Determine the [x, y] coordinate at the center of the cell enclosing the given text.  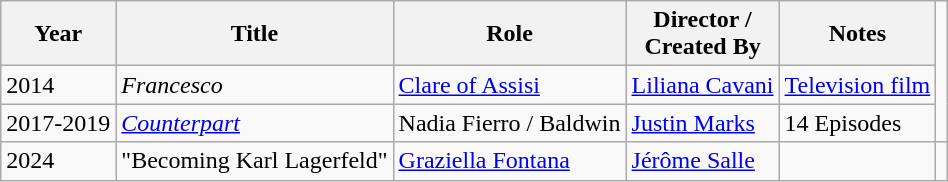
Graziella Fontana [510, 161]
Director /Created By [702, 34]
Role [510, 34]
Television film [858, 85]
2017-2019 [58, 123]
2014 [58, 85]
Counterpart [254, 123]
Nadia Fierro / Baldwin [510, 123]
Liliana Cavani [702, 85]
Year [58, 34]
Jérôme Salle [702, 161]
Notes [858, 34]
"Becoming Karl Lagerfeld" [254, 161]
Title [254, 34]
Justin Marks [702, 123]
14 Episodes [858, 123]
Francesco [254, 85]
2024 [58, 161]
Clare of Assisi [510, 85]
